From the cell containing the given text, extract its center point as [x, y] coordinate. 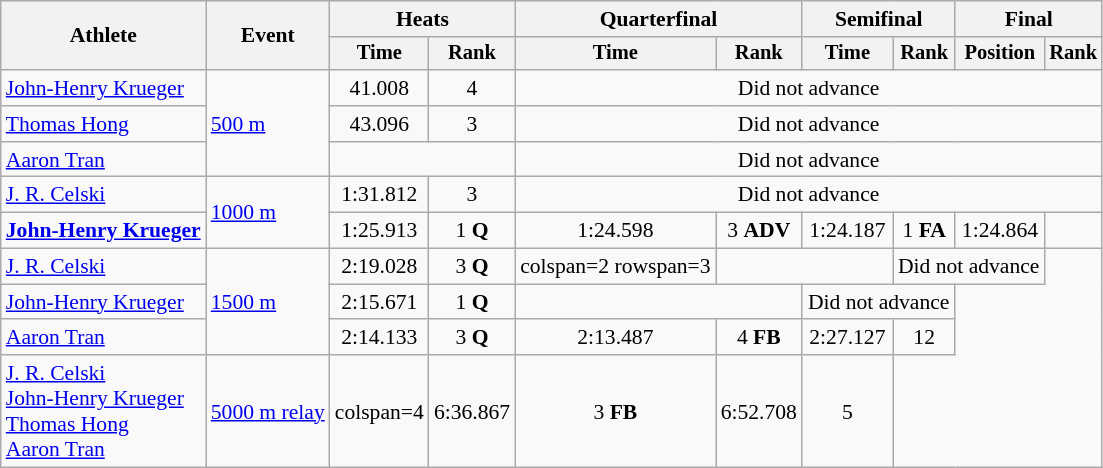
Thomas Hong [104, 124]
1:24.187 [848, 231]
2:15.671 [380, 302]
2:14.133 [380, 338]
1:25.913 [380, 231]
Heats [422, 19]
Athlete [104, 36]
5000 m relay [268, 411]
colspan=4 [380, 411]
4 FB [759, 338]
1 FA [924, 231]
Event [268, 36]
J. R. CelskiJohn-Henry KruegerThomas HongAaron Tran [104, 411]
6:52.708 [759, 411]
12 [924, 338]
3 FB [616, 411]
4 [472, 88]
Semifinal [878, 19]
colspan=2 rowspan=3 [616, 267]
43.096 [380, 124]
2:27.127 [848, 338]
1000 m [268, 212]
Final [1028, 19]
2:19.028 [380, 267]
Position [1000, 54]
Quarterfinal [658, 19]
41.008 [380, 88]
1500 m [268, 302]
1:31.812 [380, 195]
3 ADV [759, 231]
1:24.864 [1000, 231]
6:36.867 [472, 411]
500 m [268, 124]
5 [848, 411]
2:13.487 [616, 338]
1:24.598 [616, 231]
